Extract the (x, y) coordinate from the center of the cell holding the provided text.  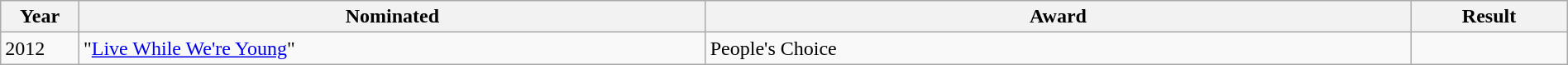
Result (1489, 17)
"Live While We're Young" (392, 48)
Nominated (392, 17)
2012 (40, 48)
People's Choice (1059, 48)
Award (1059, 17)
Year (40, 17)
